Capture the cell that displays the provided text and extract its (x, y) central coordinate. 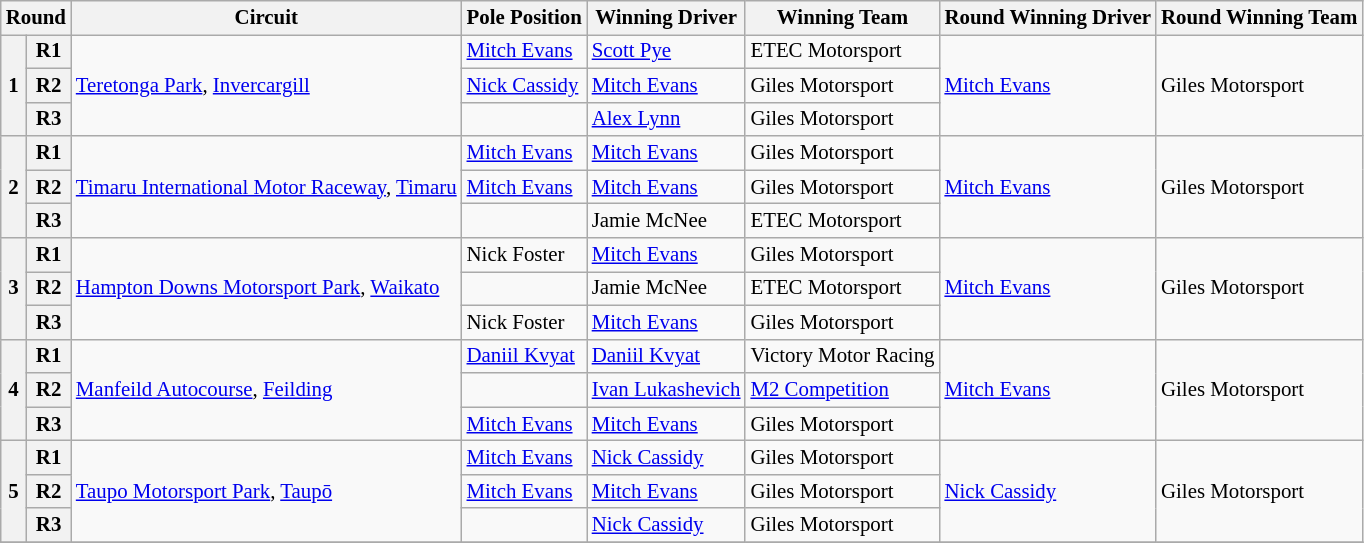
Round (36, 18)
Scott Pye (666, 51)
Winning Team (842, 18)
Victory Motor Racing (842, 356)
Round Winning Team (1259, 18)
2 (14, 187)
Teretonga Park, Invercargill (266, 85)
4 (14, 390)
Taupo Motorsport Park, Taupō (266, 492)
Circuit (266, 18)
Pole Position (524, 18)
Alex Lynn (666, 119)
Timaru International Motor Raceway, Timaru (266, 187)
Winning Driver (666, 18)
1 (14, 85)
M2 Competition (842, 390)
Manfeild Autocourse, Feilding (266, 390)
Round Winning Driver (1048, 18)
Hampton Downs Motorsport Park, Waikato (266, 289)
Ivan Lukashevich (666, 390)
5 (14, 492)
3 (14, 289)
